Detect which cell encompasses the target text, then output its [x, y] center coordinate. 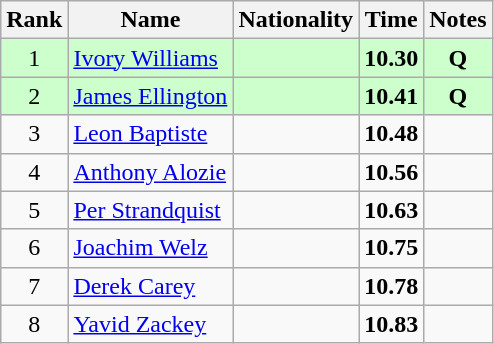
Rank [34, 20]
Name [150, 20]
10.41 [392, 96]
7 [34, 286]
10.78 [392, 286]
8 [34, 324]
Leon Baptiste [150, 134]
James Ellington [150, 96]
Nationality [296, 20]
Notes [458, 20]
10.48 [392, 134]
Anthony Alozie [150, 172]
6 [34, 248]
10.63 [392, 210]
Per Strandquist [150, 210]
10.75 [392, 248]
5 [34, 210]
Yavid Zackey [150, 324]
3 [34, 134]
Joachim Welz [150, 248]
Derek Carey [150, 286]
4 [34, 172]
Ivory Williams [150, 58]
Time [392, 20]
10.56 [392, 172]
2 [34, 96]
10.83 [392, 324]
10.30 [392, 58]
1 [34, 58]
